Search for the cell housing the specified text and yield its (X, Y) center coordinate. 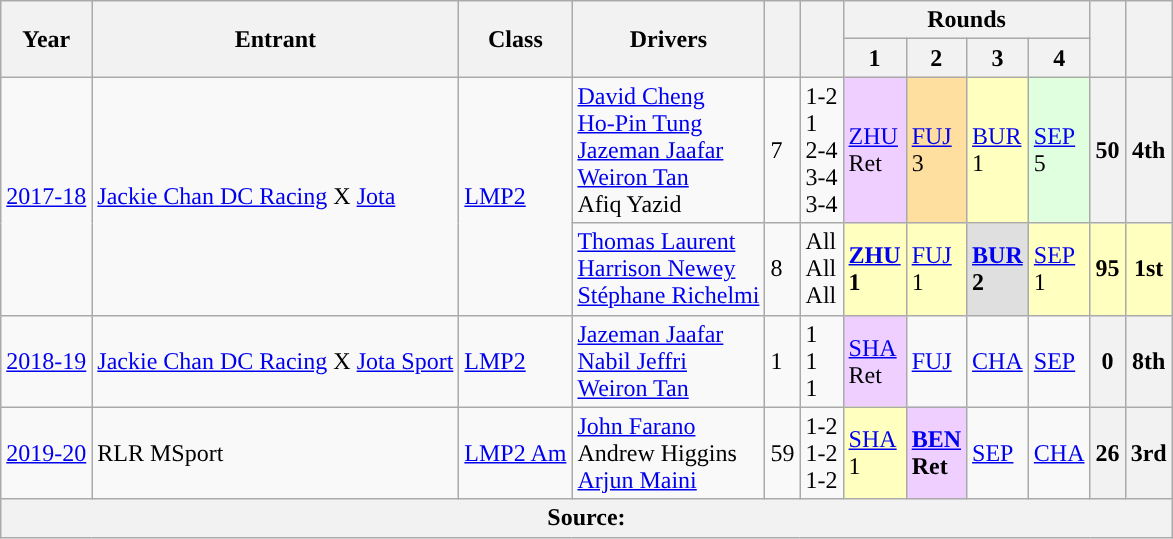
1-21-21-2 (822, 453)
4 (1059, 58)
SEP1 (1059, 269)
BUR2 (998, 269)
ZHU1 (874, 269)
2019-20 (46, 453)
1-212-43-43-4 (822, 150)
BUR1 (998, 150)
Jackie Chan DC Racing X Jota Sport (276, 361)
59 (782, 453)
Drivers (668, 39)
Year (46, 39)
RLR MSport (276, 453)
8 (782, 269)
LMP2 Am (516, 453)
3rd (1148, 453)
Jazeman Jaafar Nabil Jeffri Weiron Tan (668, 361)
FUJ (936, 361)
SHA1 (874, 453)
2 (936, 58)
John Farano Andrew Higgins Arjun Maini (668, 453)
AllAllAll (822, 269)
FUJ1 (936, 269)
Rounds (966, 20)
4th (1148, 150)
Class (516, 39)
Jackie Chan DC Racing X Jota (276, 196)
SHARet (874, 361)
David Cheng Ho-Pin Tung Jazeman Jaafar Weiron Tan Afiq Yazid (668, 150)
BENRet (936, 453)
FUJ3 (936, 150)
26 (1108, 453)
50 (1108, 150)
7 (782, 150)
1st (1148, 269)
SEP5 (1059, 150)
Entrant (276, 39)
8th (1148, 361)
Source: (586, 518)
3 (998, 58)
Thomas Laurent Harrison Newey Stéphane Richelmi (668, 269)
95 (1108, 269)
2017-18 (46, 196)
111 (822, 361)
0 (1108, 361)
ZHURet (874, 150)
2018-19 (46, 361)
